Scan for the cell matching the given text and deliver its [x, y] coordinate at center. 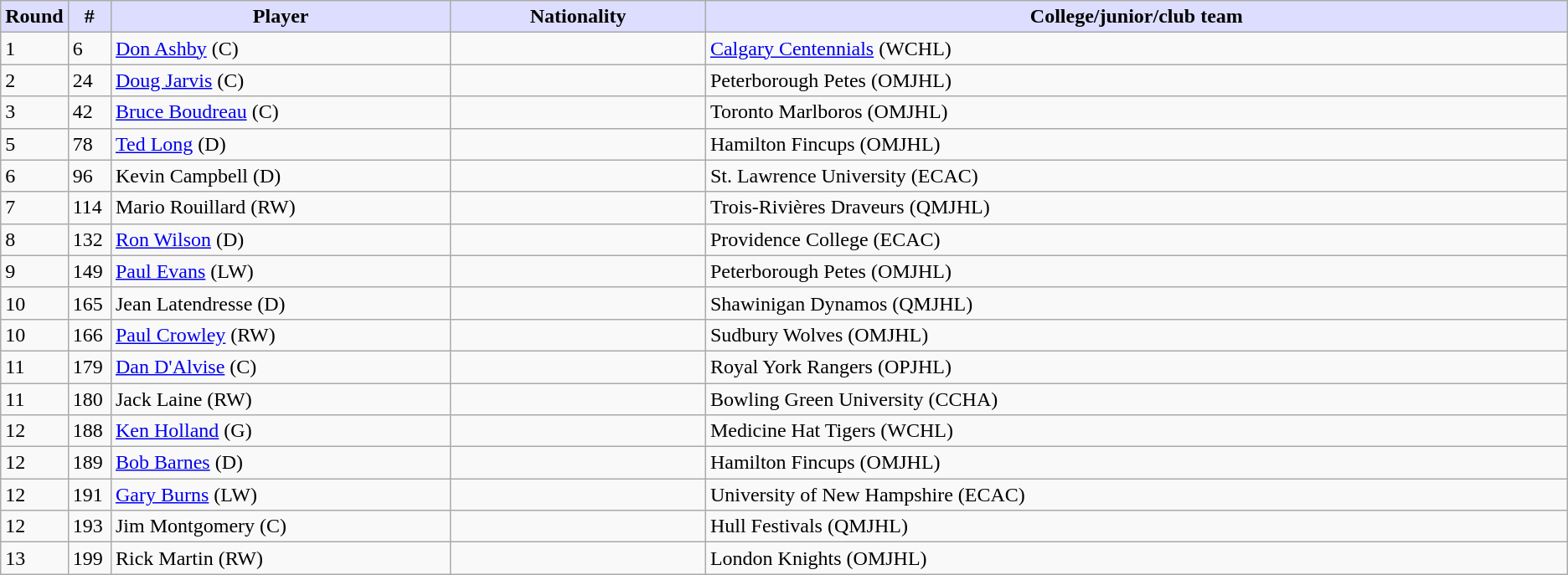
179 [89, 367]
Sudbury Wolves (OMJHL) [1136, 335]
191 [89, 495]
Don Ashby (C) [280, 49]
# [89, 17]
Ken Holland (G) [280, 431]
Paul Crowley (RW) [280, 335]
Ron Wilson (D) [280, 239]
Jean Latendresse (D) [280, 303]
Doug Jarvis (C) [280, 80]
9 [34, 271]
165 [89, 303]
189 [89, 463]
166 [89, 335]
University of New Hampshire (ECAC) [1136, 495]
Trois-Rivières Draveurs (QMJHL) [1136, 208]
London Knights (OMJHL) [1136, 558]
114 [89, 208]
199 [89, 558]
Dan D'Alvise (C) [280, 367]
Bruce Boudreau (C) [280, 112]
132 [89, 239]
180 [89, 399]
149 [89, 271]
24 [89, 80]
Hull Festivals (QMJHL) [1136, 526]
78 [89, 144]
1 [34, 49]
St. Lawrence University (ECAC) [1136, 176]
Providence College (ECAC) [1136, 239]
Rick Martin (RW) [280, 558]
Bob Barnes (D) [280, 463]
Shawinigan Dynamos (QMJHL) [1136, 303]
7 [34, 208]
13 [34, 558]
Jim Montgomery (C) [280, 526]
College/junior/club team [1136, 17]
Calgary Centennials (WCHL) [1136, 49]
Toronto Marlboros (OMJHL) [1136, 112]
188 [89, 431]
Medicine Hat Tigers (WCHL) [1136, 431]
Paul Evans (LW) [280, 271]
Mario Rouillard (RW) [280, 208]
Kevin Campbell (D) [280, 176]
2 [34, 80]
Bowling Green University (CCHA) [1136, 399]
3 [34, 112]
Nationality [578, 17]
Round [34, 17]
42 [89, 112]
Gary Burns (LW) [280, 495]
Ted Long (D) [280, 144]
8 [34, 239]
Royal York Rangers (OPJHL) [1136, 367]
193 [89, 526]
5 [34, 144]
Player [280, 17]
Jack Laine (RW) [280, 399]
96 [89, 176]
